Pinpoint the cell where the given text exists, returning its (X, Y) midpoint coordinate. 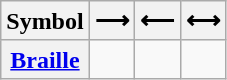
Braille (45, 59)
Symbol (45, 21)
⟶ (112, 21)
⟷ (203, 21)
⟵ (158, 21)
